Return [x, y] of the center of cell containing provided text 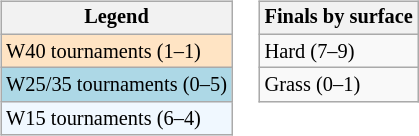
W15 tournaments (6–4) [116, 119]
Legend [116, 18]
Grass (0–1) [339, 85]
Finals by surface [339, 18]
W40 tournaments (1–1) [116, 51]
W25/35 tournaments (0–5) [116, 85]
Hard (7–9) [339, 51]
